Provide the [X, Y] coordinate of the cell's center where the given text is located.  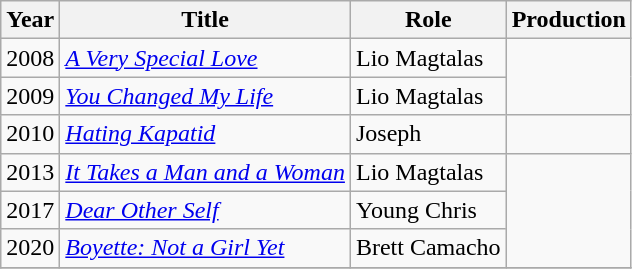
Year [30, 20]
Role [428, 20]
2017 [30, 210]
Joseph [428, 134]
Boyette: Not a Girl Yet [206, 248]
2010 [30, 134]
Title [206, 20]
Dear Other Self [206, 210]
Hating Kapatid [206, 134]
2009 [30, 96]
2013 [30, 172]
Production [568, 20]
Brett Camacho [428, 248]
Young Chris [428, 210]
It Takes a Man and a Woman [206, 172]
You Changed My Life [206, 96]
2008 [30, 58]
2020 [30, 248]
A Very Special Love [206, 58]
